Search for the cell housing the specified text and yield its [x, y] center coordinate. 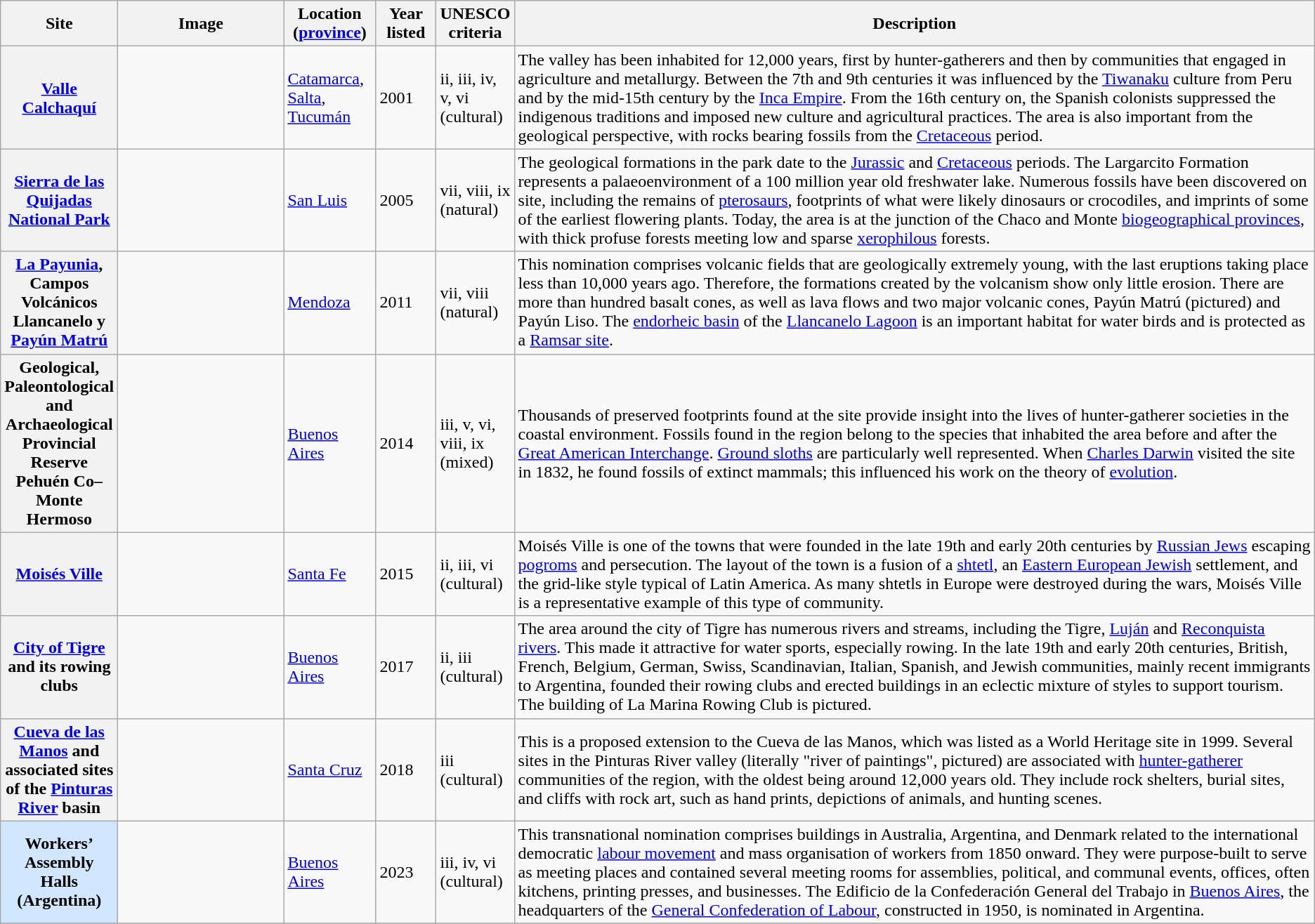
Workers’ Assembly Halls (Argentina) [59, 872]
vii, viii, ix (natural) [475, 200]
Location (province) [330, 24]
Mendoza [330, 303]
UNESCO criteria [475, 24]
ii, iii (cultural) [475, 667]
Cueva de las Manos and associated sites of the Pinturas River basin [59, 770]
iii, v, vi, viii, ix (mixed) [475, 443]
Valle Calchaquí [59, 98]
Site [59, 24]
City of Tigre and its rowing clubs [59, 667]
Catamarca, Salta, Tucumán [330, 98]
Geological, Paleontological and Archaeological Provincial Reserve Pehuén Co–Monte Hermoso [59, 443]
La Payunia, Campos Volcánicos Llancanelo y Payún Matrú [59, 303]
2014 [406, 443]
Sierra de las Quijadas National Park [59, 200]
iii, iv, vi (cultural) [475, 872]
2017 [406, 667]
2015 [406, 574]
Santa Fe [330, 574]
Image [201, 24]
2001 [406, 98]
ii, iii, vi (cultural) [475, 574]
vii, viii (natural) [475, 303]
2011 [406, 303]
2023 [406, 872]
Santa Cruz [330, 770]
Description [915, 24]
ii, iii, iv, v, vi (cultural) [475, 98]
Moisés Ville [59, 574]
iii (cultural) [475, 770]
San Luis [330, 200]
2005 [406, 200]
2018 [406, 770]
Year listed [406, 24]
